Capture the cell that displays the provided text and extract its (x, y) central coordinate. 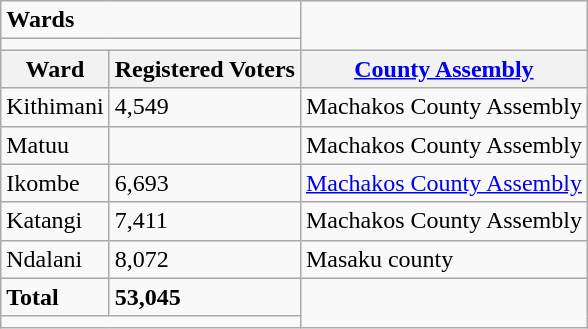
Katangi (55, 221)
Masaku county (444, 259)
6,693 (204, 183)
Registered Voters (204, 69)
53,045 (204, 297)
Kithimani (55, 107)
Total (55, 297)
Wards (151, 20)
Matuu (55, 145)
Ward (55, 69)
Ikombe (55, 183)
Ndalani (55, 259)
8,072 (204, 259)
County Assembly (444, 69)
4,549 (204, 107)
7,411 (204, 221)
